Capture the cell that displays the provided text and extract its [x, y] central coordinate. 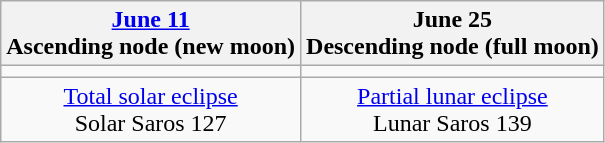
June 11Ascending node (new moon) [151, 34]
June 25Descending node (full moon) [453, 34]
Partial lunar eclipseLunar Saros 139 [453, 110]
Total solar eclipseSolar Saros 127 [151, 110]
